Detect which cell encompasses the target text, then output its (X, Y) center coordinate. 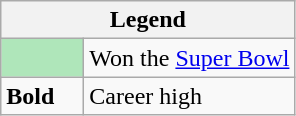
Career high (190, 96)
Won the Super Bowl (190, 58)
Legend (148, 20)
Bold (42, 96)
